Identify which cell holds the provided text, then report its [X, Y] central coordinate. 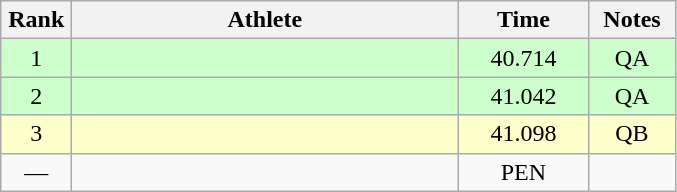
Athlete [265, 20]
QB [632, 134]
1 [36, 58]
41.042 [524, 96]
3 [36, 134]
— [36, 172]
Rank [36, 20]
Time [524, 20]
40.714 [524, 58]
2 [36, 96]
Notes [632, 20]
PEN [524, 172]
41.098 [524, 134]
